Capture the cell that displays the provided text and extract its (x, y) central coordinate. 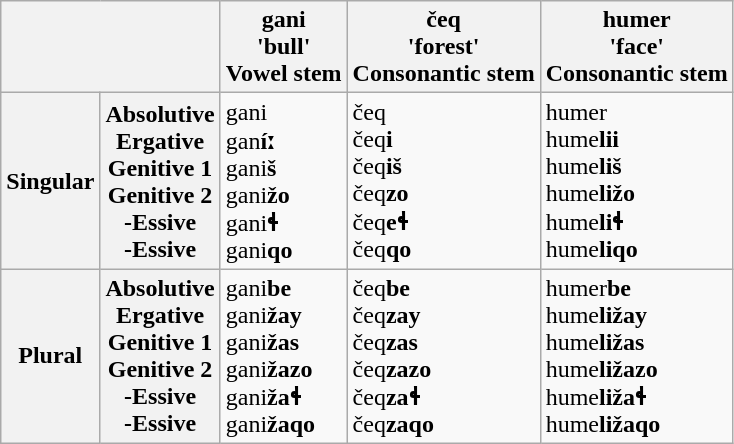
Plural (50, 356)
čeq'forest'Consonantic stem (444, 47)
čeqčeqičeqiščeqzočeqeɬčeqqo (444, 181)
ganiganíːganišganižoganiɬganiqo (284, 181)
ganibeganižayganižasganižazoganižaɬganižaqo (284, 356)
gani'bull'Vowel stem (284, 47)
Singular (50, 181)
humer'face'Consonantic stem (636, 47)
humerbehumeližayhumeližashumeližazohumeližaɬhumeližaqo (636, 356)
čeqbečeqzayčeqzasčeqzazočeqzaɬčeqzaqo (444, 356)
humerhumeliihumelišhumeližohumeliɬhumeliqo (636, 181)
